Extract the [X, Y] coordinate from the center of the cell holding the provided text.  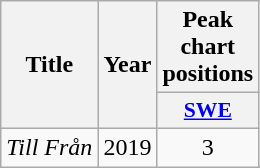
3 [208, 147]
Till Från [50, 147]
Title [50, 65]
Year [128, 65]
Peak chart positions [208, 47]
SWE [208, 111]
2019 [128, 147]
